Extract the [x, y] coordinate from the center of the cell holding the provided text.  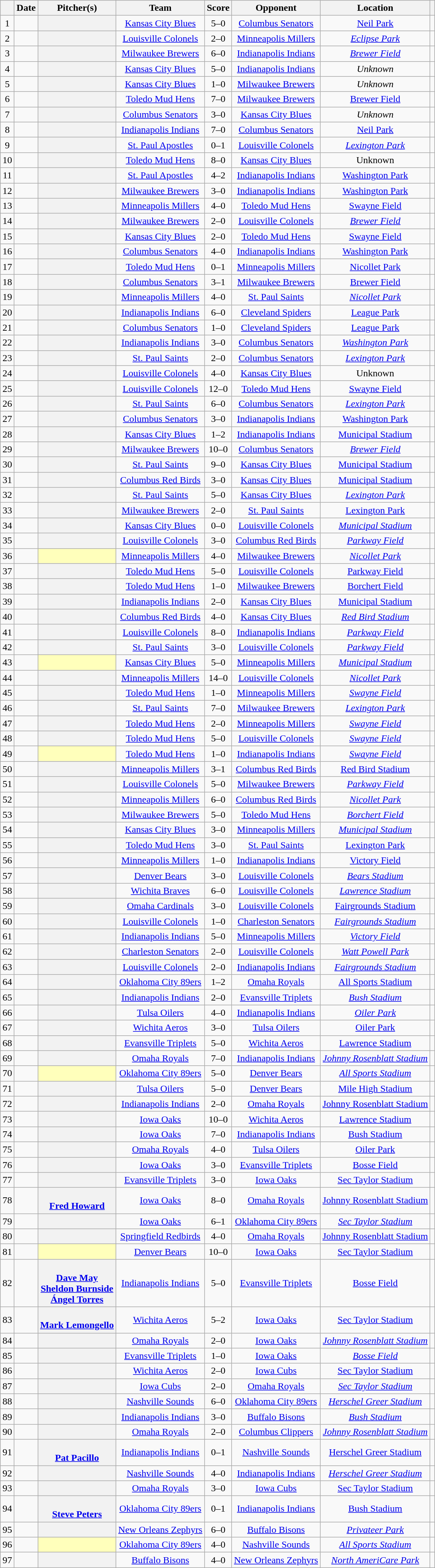
85 [7, 1356]
96 [7, 1545]
58 [7, 891]
22 [7, 343]
North AmeriCare Park [375, 1560]
9–0 [218, 465]
15 [7, 236]
33 [7, 510]
14–0 [218, 678]
44 [7, 678]
88 [7, 1401]
28 [7, 434]
69 [7, 1058]
63 [7, 967]
74 [7, 1134]
31 [7, 480]
Fred Howard [77, 1200]
26 [7, 403]
Wichita Braves [161, 891]
13 [7, 206]
10 [7, 160]
39 [7, 601]
55 [7, 845]
76 [7, 1165]
48 [7, 739]
17 [7, 267]
Location [375, 8]
27 [7, 419]
5–2 [218, 1320]
16 [7, 252]
70 [7, 1073]
68 [7, 1043]
30 [7, 465]
24 [7, 373]
83 [7, 1320]
71 [7, 1089]
87 [7, 1386]
94 [7, 1509]
11 [7, 175]
Mile High Stadium [375, 1089]
97 [7, 1560]
Columbus Clippers [276, 1432]
81 [7, 1252]
84 [7, 1340]
93 [7, 1488]
92 [7, 1473]
3 [7, 54]
52 [7, 799]
29 [7, 449]
75 [7, 1149]
Date [26, 8]
82 [7, 1283]
Steve Peters [77, 1509]
4 [7, 69]
40 [7, 617]
80 [7, 1236]
43 [7, 662]
89 [7, 1416]
Bears Stadium [375, 875]
6 [7, 99]
49 [7, 754]
Watt Powell Park [375, 952]
53 [7, 815]
32 [7, 495]
91 [7, 1452]
Eclipse Park [375, 38]
Team [161, 8]
51 [7, 784]
1 [7, 23]
Pitcher(s) [77, 8]
67 [7, 1028]
12 [7, 191]
50 [7, 769]
Opponent [276, 8]
4–2 [218, 175]
5 [7, 84]
34 [7, 525]
23 [7, 358]
54 [7, 830]
41 [7, 632]
14 [7, 221]
90 [7, 1432]
37 [7, 571]
12–0 [218, 388]
59 [7, 906]
Score [218, 8]
Pat Pacillo [77, 1452]
Dave May Sheldon Burnside Ángel Torres [77, 1283]
47 [7, 723]
38 [7, 586]
Springfield Redbirds [161, 1236]
65 [7, 997]
77 [7, 1180]
95 [7, 1530]
6–1 [218, 1221]
8 [7, 130]
61 [7, 937]
45 [7, 693]
62 [7, 952]
19 [7, 297]
79 [7, 1221]
20 [7, 312]
Omaha Cardinals [161, 906]
57 [7, 875]
46 [7, 708]
18 [7, 282]
64 [7, 982]
35 [7, 541]
9 [7, 145]
Privateer Park [375, 1530]
78 [7, 1200]
56 [7, 860]
36 [7, 556]
Mark Lemongello [77, 1320]
86 [7, 1371]
0–0 [218, 525]
25 [7, 388]
2 [7, 38]
72 [7, 1104]
73 [7, 1119]
21 [7, 328]
60 [7, 921]
66 [7, 1013]
42 [7, 647]
7 [7, 114]
